Search for the cell housing the specified text and yield its (X, Y) center coordinate. 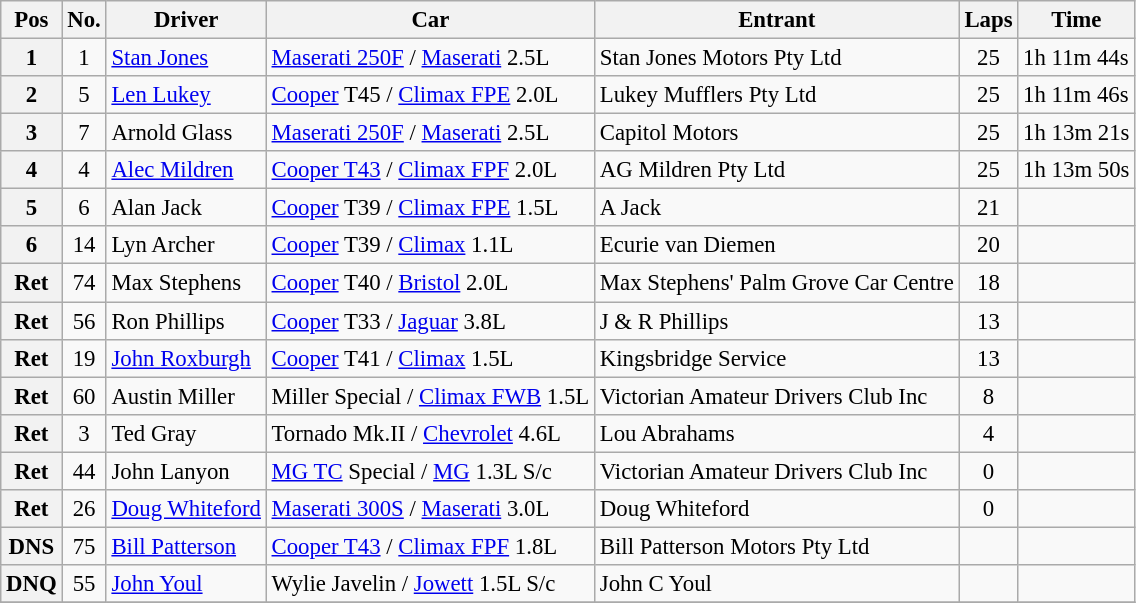
Pos (32, 20)
Max Stephens' Palm Grove Car Centre (776, 283)
1h 11m 46s (1076, 95)
44 (84, 471)
Maserati 300S / Maserati 3.0L (430, 509)
Cooper T43 / Climax FPF 2.0L (430, 170)
74 (84, 283)
A Jack (776, 208)
14 (84, 245)
Cooper T33 / Jaguar 3.8L (430, 321)
Austin Miller (186, 396)
55 (84, 584)
Capitol Motors (776, 133)
DNS (32, 546)
Cooper T41 / Climax 1.5L (430, 358)
19 (84, 358)
Ron Phillips (186, 321)
Stan Jones Motors Pty Ltd (776, 58)
Entrant (776, 20)
20 (988, 245)
Len Lukey (186, 95)
AG Mildren Pty Ltd (776, 170)
18 (988, 283)
Ted Gray (186, 433)
John Youl (186, 584)
Wylie Javelin / Jowett 1.5L S/c (430, 584)
Max Stephens (186, 283)
21 (988, 208)
No. (84, 20)
Alec Mildren (186, 170)
1h 13m 21s (1076, 133)
John Lanyon (186, 471)
Driver (186, 20)
Stan Jones (186, 58)
2 (32, 95)
Laps (988, 20)
8 (988, 396)
John C Youl (776, 584)
Miller Special / Climax FWB 1.5L (430, 396)
John Roxburgh (186, 358)
26 (84, 509)
J & R Phillips (776, 321)
Ecurie van Diemen (776, 245)
MG TC Special / MG 1.3L S/c (430, 471)
60 (84, 396)
Time (1076, 20)
Tornado Mk.II / Chevrolet 4.6L (430, 433)
Bill Patterson (186, 546)
Cooper T39 / Climax 1.1L (430, 245)
Arnold Glass (186, 133)
Lou Abrahams (776, 433)
75 (84, 546)
7 (84, 133)
Alan Jack (186, 208)
Lukey Mufflers Pty Ltd (776, 95)
Lyn Archer (186, 245)
Cooper T43 / Climax FPF 1.8L (430, 546)
Cooper T45 / Climax FPE 2.0L (430, 95)
Cooper T40 / Bristol 2.0L (430, 283)
Car (430, 20)
Bill Patterson Motors Pty Ltd (776, 546)
Kingsbridge Service (776, 358)
DNQ (32, 584)
1h 11m 44s (1076, 58)
1h 13m 50s (1076, 170)
Cooper T39 / Climax FPE 1.5L (430, 208)
56 (84, 321)
